Determine the (x, y) coordinate at the center of the cell enclosing the given text.  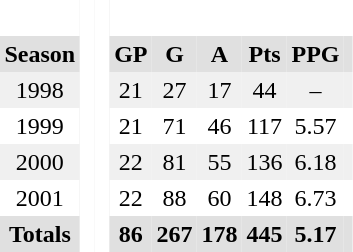
PPG (316, 54)
5.57 (316, 126)
5.17 (316, 234)
117 (264, 126)
88 (174, 198)
267 (174, 234)
136 (264, 162)
44 (264, 90)
Season (40, 54)
71 (174, 126)
55 (220, 162)
G (174, 54)
148 (264, 198)
17 (220, 90)
6.18 (316, 162)
2000 (40, 162)
GP (131, 54)
2001 (40, 198)
6.73 (316, 198)
27 (174, 90)
60 (220, 198)
Pts (264, 54)
1999 (40, 126)
A (220, 54)
46 (220, 126)
1998 (40, 90)
81 (174, 162)
178 (220, 234)
– (316, 90)
445 (264, 234)
86 (131, 234)
Totals (40, 234)
